Identify which cell holds the provided text, then report its (X, Y) central coordinate. 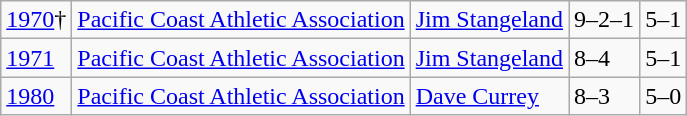
5–0 (664, 96)
1970† (36, 20)
1971 (36, 58)
9–2–1 (604, 20)
8–4 (604, 58)
1980 (36, 96)
8–3 (604, 96)
Dave Currey (489, 96)
